Return the [X, Y] coordinate for the center point of the cell that contains the specified text.  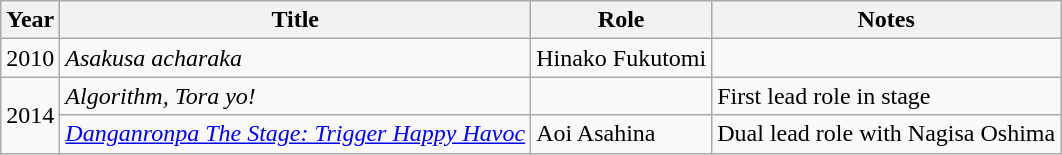
Hinako Fukutomi [622, 58]
Aoi Asahina [622, 134]
Danganronpa The Stage: Trigger Happy Havoc [296, 134]
Title [296, 20]
Notes [886, 20]
2014 [30, 115]
Year [30, 20]
Role [622, 20]
Algorithm, Tora yo! [296, 96]
First lead role in stage [886, 96]
2010 [30, 58]
Dual lead role with Nagisa Oshima [886, 134]
Asakusa acharaka [296, 58]
